Determine the (x, y) coordinate at the center of the cell enclosing the given text.  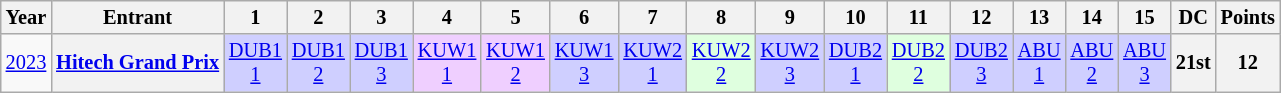
Hitech Grand Prix (138, 63)
DUB23 (982, 63)
KUW21 (652, 63)
Entrant (138, 17)
14 (1092, 17)
ABU2 (1092, 63)
1 (256, 17)
DUB11 (256, 63)
Year (26, 17)
DUB12 (318, 63)
7 (652, 17)
4 (448, 17)
KUW13 (584, 63)
DC (1194, 17)
8 (722, 17)
DUB13 (382, 63)
Points (1248, 17)
KUW22 (722, 63)
KUW23 (790, 63)
15 (1144, 17)
3 (382, 17)
KUW11 (448, 63)
5 (516, 17)
11 (918, 17)
6 (584, 17)
DUB22 (918, 63)
ABU3 (1144, 63)
10 (856, 17)
21st (1194, 63)
KUW12 (516, 63)
ABU1 (1040, 63)
2 (318, 17)
9 (790, 17)
13 (1040, 17)
2023 (26, 63)
DUB21 (856, 63)
